Find where the given text appears and provide that cell's center as [X, Y] coordinate. 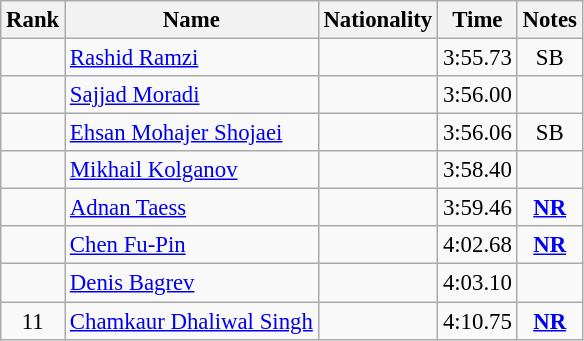
Mikhail Kolganov [192, 170]
3:55.73 [478, 58]
3:56.06 [478, 133]
Nationality [378, 20]
Rashid Ramzi [192, 58]
3:56.00 [478, 95]
Chen Fu-Pin [192, 245]
Time [478, 20]
Sajjad Moradi [192, 95]
3:59.46 [478, 208]
4:03.10 [478, 283]
11 [33, 321]
Chamkaur Dhaliwal Singh [192, 321]
3:58.40 [478, 170]
Name [192, 20]
Ehsan Mohajer Shojaei [192, 133]
4:02.68 [478, 245]
Adnan Taess [192, 208]
Rank [33, 20]
Denis Bagrev [192, 283]
Notes [550, 20]
4:10.75 [478, 321]
